Pinpoint the cell where the given text exists, returning its (x, y) midpoint coordinate. 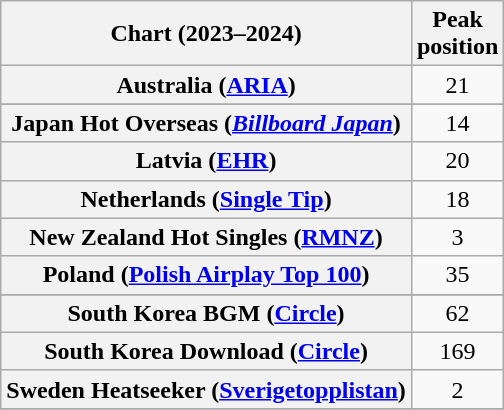
Chart (2023–2024) (206, 34)
169 (457, 351)
62 (457, 313)
35 (457, 275)
South Korea BGM (Circle) (206, 313)
Latvia (EHR) (206, 161)
21 (457, 85)
Australia (ARIA) (206, 85)
Peakposition (457, 34)
New Zealand Hot Singles (RMNZ) (206, 237)
Netherlands (Single Tip) (206, 199)
Sweden Heatseeker (Sverigetopplistan) (206, 389)
20 (457, 161)
3 (457, 237)
Japan Hot Overseas (Billboard Japan) (206, 123)
2 (457, 389)
South Korea Download (Circle) (206, 351)
18 (457, 199)
Poland (Polish Airplay Top 100) (206, 275)
14 (457, 123)
